Pinpoint the cell where the given text exists, returning its [X, Y] midpoint coordinate. 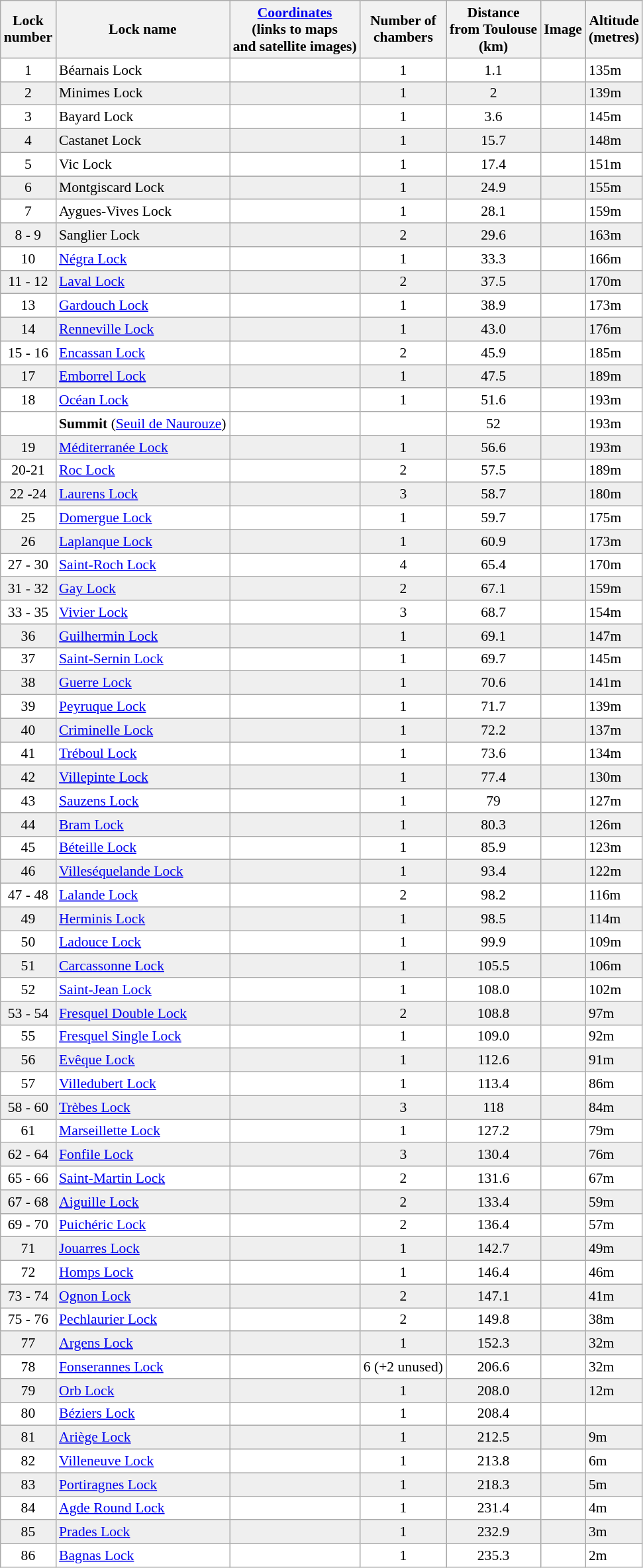
46m [614, 1273]
208.0 [493, 1391]
69.1 [493, 636]
Béziers Lock [143, 1414]
71 [28, 1249]
73 - 74 [28, 1296]
Distancefrom Toulouse(km) [493, 29]
Peyruque Lock [143, 707]
56 [28, 1060]
Renneville Lock [143, 330]
Homps Lock [143, 1273]
12m [614, 1391]
151m [614, 164]
59.7 [493, 518]
13 [28, 306]
84 [28, 1508]
Lock name [143, 29]
6 [28, 188]
1.1 [493, 70]
133.4 [493, 1202]
147.1 [493, 1296]
130m [614, 778]
17.4 [493, 164]
22 -24 [28, 494]
134m [614, 754]
Bram Lock [143, 825]
24.9 [493, 188]
68.7 [493, 612]
Carcassonne Lock [143, 966]
91m [614, 1060]
59m [614, 1202]
25 [28, 518]
106m [614, 966]
114m [614, 919]
Emborrel Lock [143, 377]
Saint-Roch Lock [143, 565]
213.8 [493, 1461]
65 - 66 [28, 1178]
Altitude(metres) [614, 29]
85.9 [493, 848]
65.4 [493, 565]
105.5 [493, 966]
Laurens Lock [143, 494]
Négra Lock [143, 259]
37.5 [493, 282]
Evêque Lock [143, 1060]
116m [614, 896]
Pechlaurier Lock [143, 1320]
185m [614, 353]
36 [28, 636]
154m [614, 612]
112.6 [493, 1060]
Castanet Lock [143, 141]
20-21 [28, 471]
84m [614, 1107]
57.5 [493, 471]
Villepinte Lock [143, 778]
47 - 48 [28, 896]
98.2 [493, 896]
28.1 [493, 212]
180m [614, 494]
8 - 9 [28, 235]
Aygues-Vives Lock [143, 212]
Montgiscard Lock [143, 188]
Image [563, 29]
Villeneuve Lock [143, 1461]
14 [28, 330]
Prades Lock [143, 1532]
Béarnais Lock [143, 70]
Argens Lock [143, 1344]
43 [28, 801]
85 [28, 1532]
18 [28, 400]
78 [28, 1367]
39 [28, 707]
Sauzens Lock [143, 801]
7 [28, 212]
163m [614, 235]
Sanglier Lock [143, 235]
Domergue Lock [143, 518]
176m [614, 330]
Puichéric Lock [143, 1225]
11 - 12 [28, 282]
93.4 [493, 872]
136.4 [493, 1225]
Orb Lock [143, 1391]
58.7 [493, 494]
231.4 [493, 1508]
73.6 [493, 754]
109.0 [493, 1037]
75 - 76 [28, 1320]
Fonserannes Lock [143, 1367]
67.1 [493, 589]
6m [614, 1461]
4m [614, 1508]
9m [614, 1438]
5 [28, 164]
81 [28, 1438]
Ladouce Lock [143, 943]
86 [28, 1555]
38 [28, 683]
Saint-Martin Lock [143, 1178]
33.3 [493, 259]
Guerre Lock [143, 683]
38m [614, 1320]
69.7 [493, 659]
69 - 70 [28, 1225]
57m [614, 1225]
92m [614, 1037]
Lalande Lock [143, 896]
40 [28, 730]
37 [28, 659]
62 - 64 [28, 1155]
Jouarres Lock [143, 1249]
Laplanque Lock [143, 541]
44 [28, 825]
Tréboul Lock [143, 754]
212.5 [493, 1438]
123m [614, 848]
166m [614, 259]
2m [614, 1555]
71.7 [493, 707]
31 - 32 [28, 589]
Saint-Sernin Lock [143, 659]
Marseillette Lock [143, 1131]
86m [614, 1084]
70.6 [493, 683]
99.9 [493, 943]
Summit (Seuil de Naurouze) [143, 424]
135m [614, 70]
Vic Lock [143, 164]
51 [28, 966]
83 [28, 1485]
Fonfile Lock [143, 1155]
118 [493, 1107]
3m [614, 1532]
127m [614, 801]
Villedubert Lock [143, 1084]
57 [28, 1084]
42 [28, 778]
38.9 [493, 306]
Fresquel Single Lock [143, 1037]
Number ofchambers [403, 29]
45.9 [493, 353]
61 [28, 1131]
98.5 [493, 919]
141m [614, 683]
60.9 [493, 541]
77.4 [493, 778]
Ognon Lock [143, 1296]
102m [614, 990]
Béteille Lock [143, 848]
27 - 30 [28, 565]
Trèbes Lock [143, 1107]
53 - 54 [28, 1013]
131.6 [493, 1178]
79m [614, 1131]
67 - 68 [28, 1202]
113.4 [493, 1084]
Coordinates(links to mapsand satellite images) [295, 29]
Aiguille Lock [143, 1202]
67m [614, 1178]
122m [614, 872]
51.5 [28, 424]
208.4 [493, 1414]
218.3 [493, 1485]
Gardouch Lock [143, 306]
142.7 [493, 1249]
26 [28, 541]
97m [614, 1013]
Saint-Jean Lock [143, 990]
Guilhermin Lock [143, 636]
149.8 [493, 1320]
72.2 [493, 730]
76m [614, 1155]
206.6 [493, 1367]
56.6 [493, 447]
80 [28, 1414]
82 [28, 1461]
Bagnas Lock [143, 1555]
41 [28, 754]
Locknumber [28, 29]
147m [614, 636]
109m [614, 943]
235.3 [493, 1555]
108.0 [493, 990]
29.6 [493, 235]
47.5 [493, 377]
Agde Round Lock [143, 1508]
130.4 [493, 1155]
50 [28, 943]
Vivier Lock [143, 612]
Fresquel Double Lock [143, 1013]
Ariège Lock [143, 1438]
19 [28, 447]
Laval Lock [143, 282]
232.9 [493, 1532]
Villeséquelande Lock [143, 872]
51.6 [493, 400]
33 - 35 [28, 612]
80.3 [493, 825]
45 [28, 848]
137m [614, 730]
72 [28, 1273]
Portiragnes Lock [143, 1485]
108.8 [493, 1013]
15 - 16 [28, 353]
Méditerranée Lock [143, 447]
41m [614, 1296]
58 - 60 [28, 1107]
49 [28, 919]
Bayard Lock [143, 117]
55 [28, 1037]
Roc Lock [143, 471]
148m [614, 141]
46 [28, 872]
10 [28, 259]
155m [614, 188]
77 [28, 1344]
126m [614, 825]
Minimes Lock [143, 93]
175m [614, 518]
5m [614, 1485]
17 [28, 377]
Océan Lock [143, 400]
6 (+2 unused) [403, 1367]
127.2 [493, 1131]
43.0 [493, 330]
Herminis Lock [143, 919]
15.7 [493, 141]
152.3 [493, 1344]
Criminelle Lock [143, 730]
Gay Lock [143, 589]
146.4 [493, 1273]
3.6 [493, 117]
Encassan Lock [143, 353]
49m [614, 1249]
